Return the (X, Y) coordinate for the center point of the cell that contains the specified text.  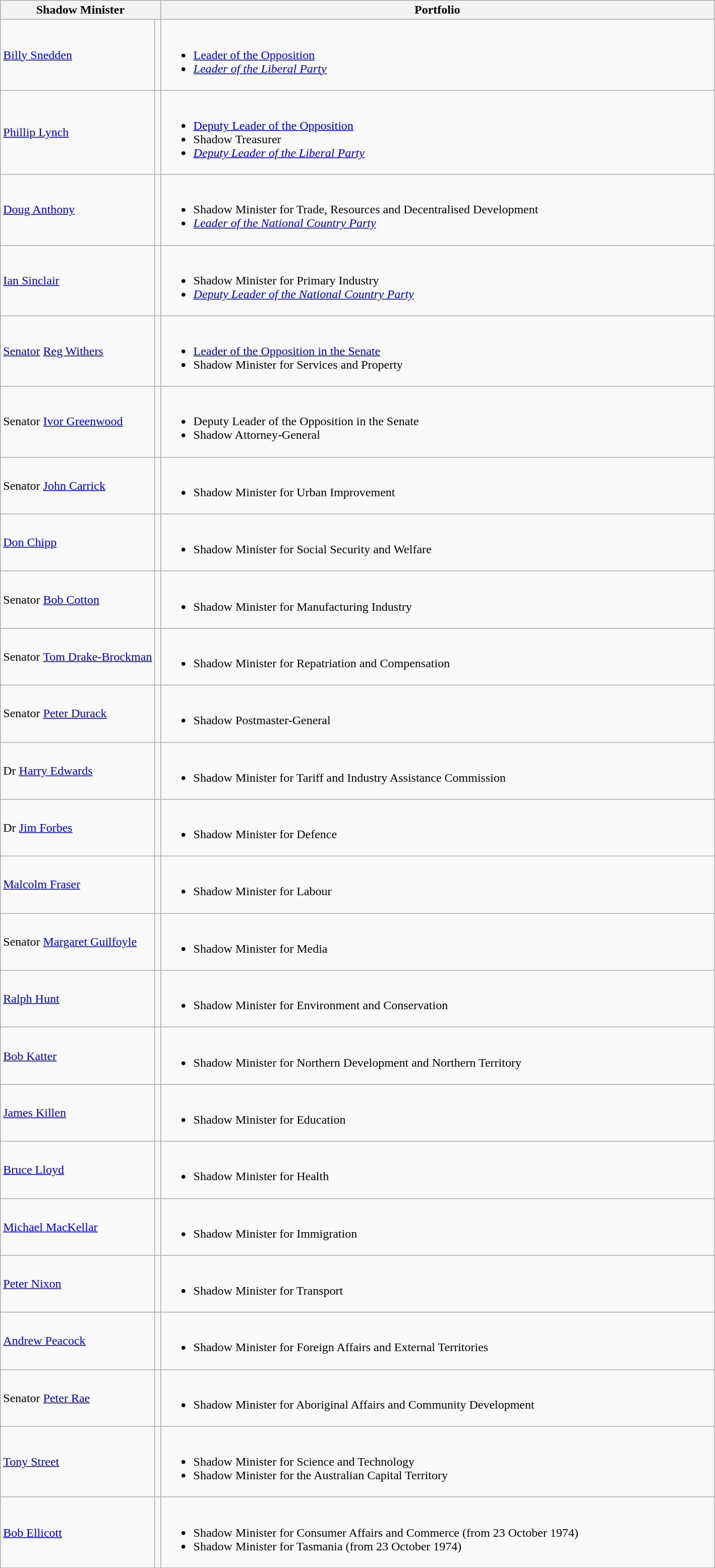
Shadow Minister for Repatriation and Compensation (438, 657)
Shadow Minister for Transport (438, 1284)
Bob Ellicott (78, 1532)
Shadow Minister for Manufacturing Industry (438, 599)
Billy Snedden (78, 55)
Shadow Minister for Social Security and Welfare (438, 543)
Leader of the OppositionLeader of the Liberal Party (438, 55)
Ian Sinclair (78, 280)
Doug Anthony (78, 210)
Shadow Minister for Immigration (438, 1227)
Leader of the Opposition in the SenateShadow Minister for Services and Property (438, 351)
Phillip Lynch (78, 132)
Dr Jim Forbes (78, 828)
Shadow Minister for Defence (438, 828)
Shadow Minister for Media (438, 942)
Senator Margaret Guilfoyle (78, 942)
Senator Ivor Greenwood (78, 422)
Shadow Minister for Consumer Affairs and Commerce (from 23 October 1974)Shadow Minister for Tasmania (from 23 October 1974) (438, 1532)
Senator Peter Rae (78, 1398)
Shadow Minister for Education (438, 1113)
Senator John Carrick (78, 485)
Senator Peter Durack (78, 713)
Shadow Minister (81, 10)
Malcolm Fraser (78, 885)
Shadow Minister for Science and TechnologyShadow Minister for the Australian Capital Territory (438, 1462)
Shadow Minister for Trade, Resources and Decentralised DevelopmentLeader of the National Country Party (438, 210)
Ralph Hunt (78, 999)
Portfolio (438, 10)
Michael MacKellar (78, 1227)
Shadow Minister for Primary IndustryDeputy Leader of the National Country Party (438, 280)
Tony Street (78, 1462)
Shadow Minister for Aboriginal Affairs and Community Development (438, 1398)
Bruce Lloyd (78, 1170)
Andrew Peacock (78, 1341)
Senator Tom Drake-Brockman (78, 657)
Peter Nixon (78, 1284)
Shadow Minister for Tariff and Industry Assistance Commission (438, 771)
Shadow Minister for Urban Improvement (438, 485)
Bob Katter (78, 1056)
Don Chipp (78, 543)
Shadow Minister for Health (438, 1170)
Shadow Postmaster-General (438, 713)
Deputy Leader of the Opposition in the SenateShadow Attorney-General (438, 422)
James Killen (78, 1113)
Shadow Minister for Foreign Affairs and External Territories (438, 1341)
Shadow Minister for Northern Development and Northern Territory (438, 1056)
Shadow Minister for Environment and Conservation (438, 999)
Dr Harry Edwards (78, 771)
Senator Bob Cotton (78, 599)
Deputy Leader of the OppositionShadow TreasurerDeputy Leader of the Liberal Party (438, 132)
Shadow Minister for Labour (438, 885)
Senator Reg Withers (78, 351)
